From the cell containing the given text, extract its center point as [x, y] coordinate. 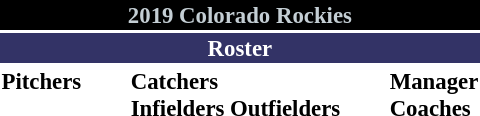
2019 Colorado Rockies [240, 15]
Roster [240, 48]
